Search for the cell housing the specified text and yield its (x, y) center coordinate. 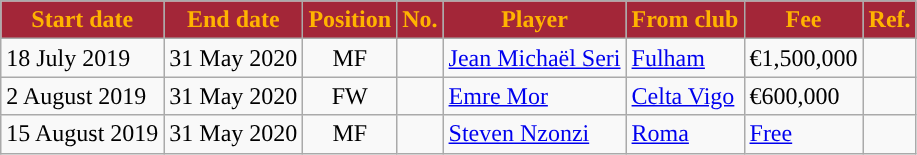
Steven Nzonzi (534, 134)
Start date (82, 20)
FW (350, 96)
Jean Michaël Seri (534, 58)
18 July 2019 (82, 58)
End date (234, 20)
Roma (685, 134)
€600,000 (804, 96)
€1,500,000 (804, 58)
Celta Vigo (685, 96)
From club (685, 20)
No. (420, 20)
Position (350, 20)
Player (534, 20)
Ref. (890, 20)
Fulham (685, 58)
Free (804, 134)
Emre Mor (534, 96)
Fee (804, 20)
2 August 2019 (82, 96)
15 August 2019 (82, 134)
